Determine the (X, Y) coordinate at the center of the cell enclosing the given text.  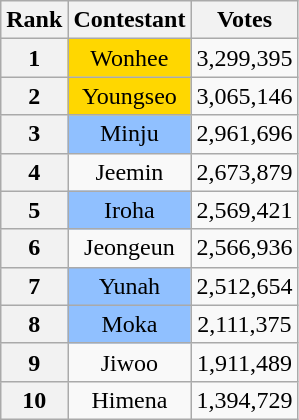
2,673,879 (244, 172)
Jeemin (130, 172)
2,961,696 (244, 134)
Moka (130, 324)
2 (34, 96)
Jeongeun (130, 248)
2,111,375 (244, 324)
4 (34, 172)
3,065,146 (244, 96)
Wonhee (130, 58)
Jiwoo (130, 362)
Votes (244, 20)
1,911,489 (244, 362)
9 (34, 362)
2,512,654 (244, 286)
6 (34, 248)
2,566,936 (244, 248)
Himena (130, 400)
Minju (130, 134)
Iroha (130, 210)
1,394,729 (244, 400)
Contestant (130, 20)
7 (34, 286)
3,299,395 (244, 58)
Youngseo (130, 96)
8 (34, 324)
1 (34, 58)
3 (34, 134)
Yunah (130, 286)
5 (34, 210)
Rank (34, 20)
2,569,421 (244, 210)
10 (34, 400)
